Extract the (x, y) coordinate from the center of the cell holding the provided text.  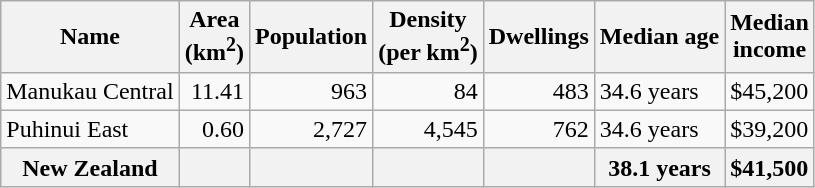
New Zealand (90, 167)
Name (90, 37)
$39,200 (770, 129)
Puhinui East (90, 129)
762 (538, 129)
Median age (659, 37)
11.41 (214, 91)
38.1 years (659, 167)
963 (312, 91)
Dwellings (538, 37)
$41,500 (770, 167)
Population (312, 37)
4,545 (428, 129)
483 (538, 91)
Area(km2) (214, 37)
Medianincome (770, 37)
Manukau Central (90, 91)
84 (428, 91)
$45,200 (770, 91)
0.60 (214, 129)
Density(per km2) (428, 37)
2,727 (312, 129)
